Identify which cell holds the provided text, then report its [x, y] central coordinate. 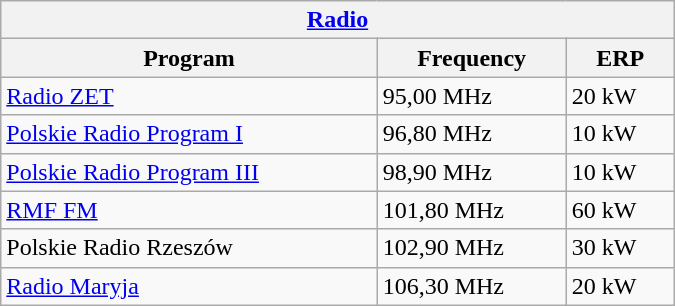
Radio [338, 20]
Polskie Radio Program I [189, 134]
95,00 MHz [472, 96]
Polskie Radio Program III [189, 172]
98,90 MHz [472, 172]
Frequency [472, 58]
ERP [620, 58]
Radio Maryja [189, 286]
106,30 MHz [472, 286]
Polskie Radio Rzeszów [189, 248]
96,80 MHz [472, 134]
60 kW [620, 210]
RMF FM [189, 210]
Radio ZET [189, 96]
Program [189, 58]
102,90 MHz [472, 248]
101,80 MHz [472, 210]
30 kW [620, 248]
